Scan for the cell matching the given text and deliver its [x, y] coordinate at center. 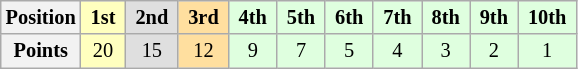
20 [104, 51]
9 [253, 51]
15 [152, 51]
6th [349, 17]
3rd [203, 17]
9th [494, 17]
1 [547, 51]
4 [397, 51]
7th [397, 17]
2nd [152, 17]
8th [446, 17]
3 [446, 51]
Points [41, 51]
2 [494, 51]
10th [547, 17]
4th [253, 17]
5th [301, 17]
Position [41, 17]
5 [349, 51]
1st [104, 17]
7 [301, 51]
12 [203, 51]
